Extract the [X, Y] coordinate from the center of the cell holding the provided text.  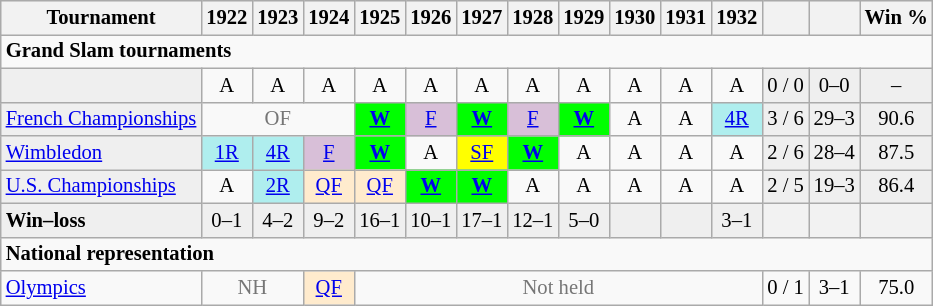
Win % [896, 17]
1929 [584, 17]
0 / 1 [785, 287]
75.0 [896, 287]
Olympics [102, 287]
Tournament [102, 17]
2R [278, 186]
National representation [467, 254]
Wimbledon [102, 153]
86.4 [896, 186]
1922 [226, 17]
Not held [558, 287]
9–2 [328, 220]
French Championships [102, 119]
– [896, 85]
0–0 [834, 85]
19–3 [834, 186]
1932 [736, 17]
87.5 [896, 153]
10–1 [430, 220]
0–1 [226, 220]
Grand Slam tournaments [467, 51]
1930 [634, 17]
90.6 [896, 119]
1R [226, 153]
2 / 5 [785, 186]
3 / 6 [785, 119]
1928 [532, 17]
NH [252, 287]
29–3 [834, 119]
4–2 [278, 220]
1931 [686, 17]
SF [482, 153]
2 / 6 [785, 153]
1925 [380, 17]
Win–loss [102, 220]
5–0 [584, 220]
OF [278, 119]
1926 [430, 17]
17–1 [482, 220]
1923 [278, 17]
U.S. Championships [102, 186]
28–4 [834, 153]
1927 [482, 17]
0 / 0 [785, 85]
1924 [328, 17]
12–1 [532, 220]
16–1 [380, 220]
